Extract the [X, Y] coordinate from the center of the cell holding the provided text.  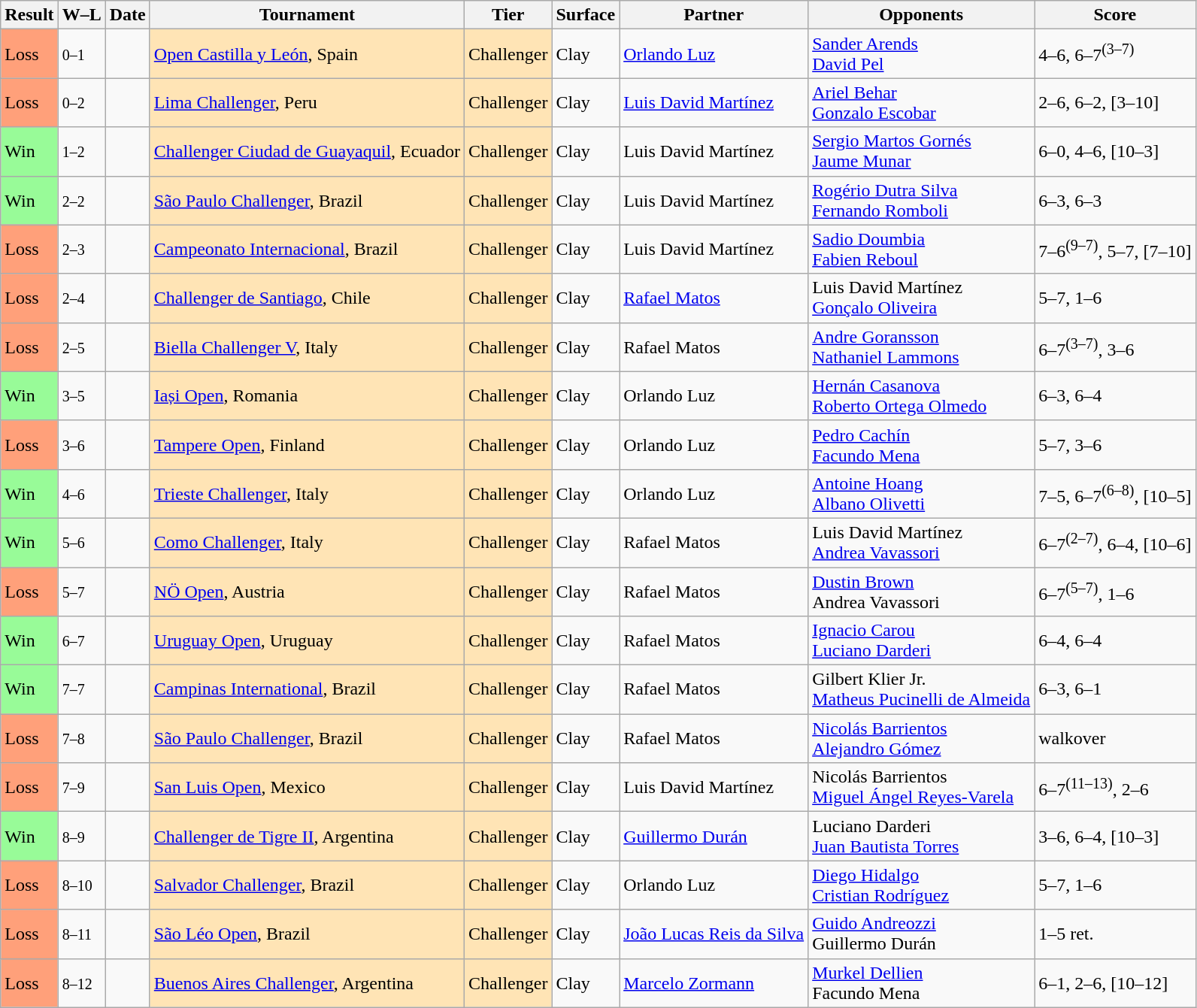
1–5 ret. [1115, 934]
6–3, 6–1 [1115, 690]
Dustin Brown Andrea Vavassori [922, 591]
Luis David Martínez Andrea Vavassori [922, 543]
7–9 [81, 788]
6–7(11–13), 2–6 [1115, 788]
Antoine Hoang Albano Olivetti [922, 493]
São Léo Open, Brazil [307, 934]
Nicolás Barrientos Miguel Ángel Reyes-Varela [922, 788]
Sadio Doumbia Fabien Reboul [922, 250]
6–1, 2–6, [10–12] [1115, 983]
6–4, 6–4 [1115, 640]
Iași Open, Romania [307, 395]
Tournament [307, 15]
Guillermo Durán [714, 836]
San Luis Open, Mexico [307, 788]
Diego Hidalgo Cristian Rodríguez [922, 885]
Gilbert Klier Jr. Matheus Pucinelli de Almeida [922, 690]
7–8 [81, 738]
Buenos Aires Challenger, Argentina [307, 983]
Partner [714, 15]
Uruguay Open, Uruguay [307, 640]
Rogério Dutra Silva Fernando Romboli [922, 200]
0–1 [81, 54]
Hernán Casanova Roberto Ortega Olmedo [922, 395]
6–7 [81, 640]
Biella Challenger V, Italy [307, 347]
Score [1115, 15]
3–5 [81, 395]
8–11 [81, 934]
Opponents [922, 15]
3–6 [81, 445]
Result [29, 15]
Sergio Martos Gornés Jaume Munar [922, 152]
Marcelo Zormann [714, 983]
6–3, 6–3 [1115, 200]
4–6 [81, 493]
Campinas International, Brazil [307, 690]
3–6, 6–4, [10–3] [1115, 836]
8–10 [81, 885]
0–2 [81, 102]
João Lucas Reis da Silva [714, 934]
8–9 [81, 836]
Nicolás Barrientos Alejandro Gómez [922, 738]
4–6, 6–7(3–7) [1115, 54]
2–6, 6–2, [3–10] [1115, 102]
2–4 [81, 298]
7–7 [81, 690]
Salvador Challenger, Brazil [307, 885]
5–7, 3–6 [1115, 445]
Ignacio Carou Luciano Darderi [922, 640]
6–7(2–7), 6–4, [10–6] [1115, 543]
Pedro Cachín Facundo Mena [922, 445]
5–7 [81, 591]
6–0, 4–6, [10–3] [1115, 152]
Surface [586, 15]
6–7(5–7), 1–6 [1115, 591]
2–5 [81, 347]
Challenger Ciudad de Guayaquil, Ecuador [307, 152]
Como Challenger, Italy [307, 543]
Luciano Darderi Juan Bautista Torres [922, 836]
Ariel Behar Gonzalo Escobar [922, 102]
Sander Arends David Pel [922, 54]
Murkel Dellien Facundo Mena [922, 983]
Luis David Martínez Gonçalo Oliveira [922, 298]
7–6(9–7), 5–7, [7–10] [1115, 250]
1–2 [81, 152]
Lima Challenger, Peru [307, 102]
7–5, 6–7(6–8), [10–5] [1115, 493]
Challenger de Santiago, Chile [307, 298]
Tampere Open, Finland [307, 445]
W–L [81, 15]
Challenger de Tigre II, Argentina [307, 836]
5–6 [81, 543]
Date [128, 15]
Open Castilla y León, Spain [307, 54]
2–2 [81, 200]
Andre Goransson Nathaniel Lammons [922, 347]
8–12 [81, 983]
Campeonato Internacional, Brazil [307, 250]
2–3 [81, 250]
6–7(3–7), 3–6 [1115, 347]
6–3, 6–4 [1115, 395]
Guido Andreozzi Guillermo Durán [922, 934]
Tier [508, 15]
walkover [1115, 738]
Trieste Challenger, Italy [307, 493]
NÖ Open, Austria [307, 591]
